Extract the [x, y] coordinate from the center of the cell holding the provided text.  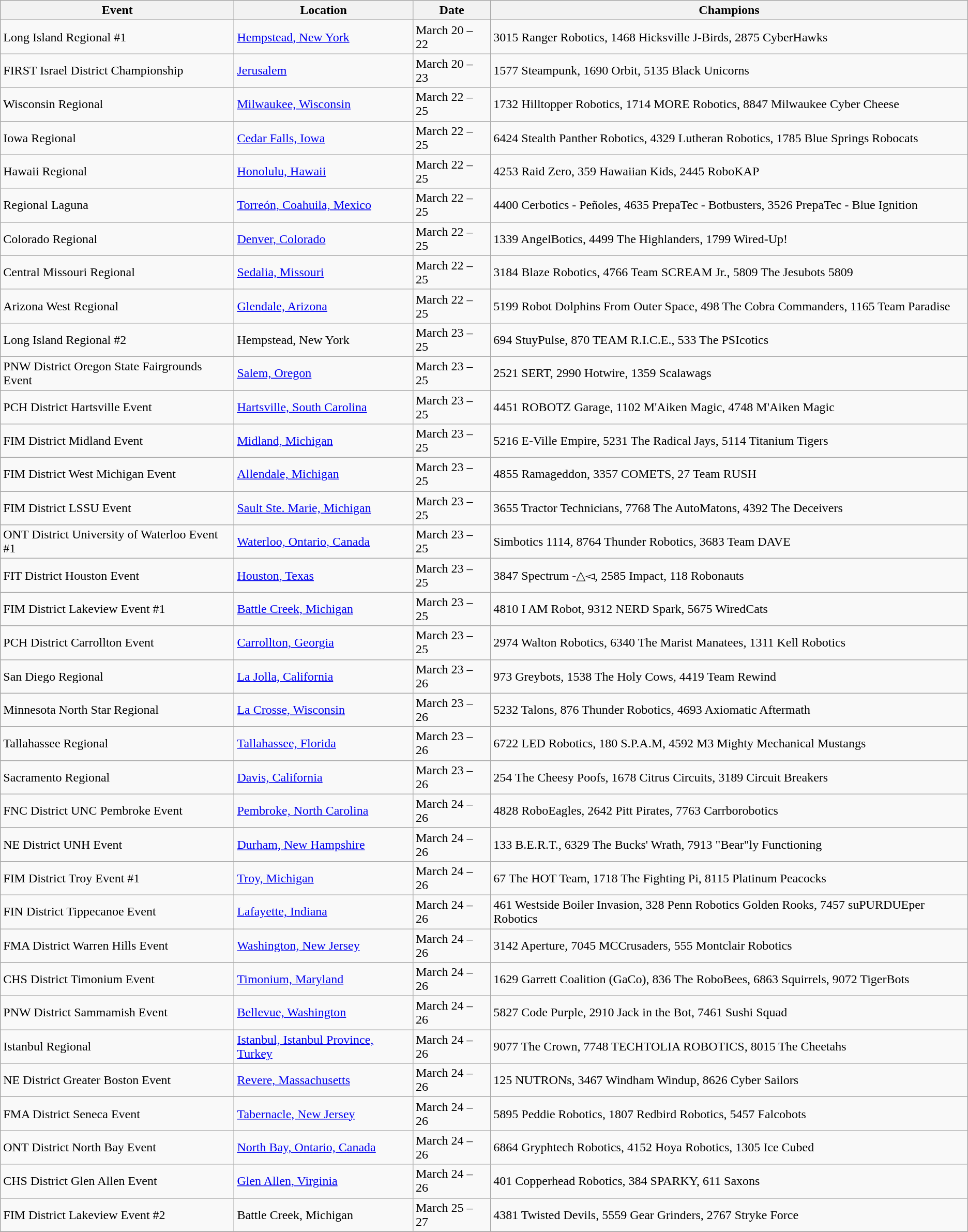
Pembroke, North Carolina [324, 811]
PCH District Carrollton Event [117, 642]
FIM District Troy Event #1 [117, 878]
PNW District Oregon State Fairgrounds Event [117, 373]
Bellevue, Washington [324, 1013]
Location [324, 10]
FNC District UNC Pembroke Event [117, 811]
1577 Steampunk, 1690 Orbit, 5135 Black Unicorns [729, 70]
Date [451, 10]
March 20 – 23 [451, 70]
973 Greybots, 1538 The Holy Cows, 4419 Team Rewind [729, 677]
Arizona West Regional [117, 306]
Tallahassee, Florida [324, 744]
San Diego Regional [117, 677]
3184 Blaze Robotics, 4766 Team SCREAM Jr., 5809 The Jesubots 5809 [729, 272]
Sedalia, Missouri [324, 272]
Long Island Regional #2 [117, 339]
Houston, Texas [324, 575]
9077 The Crown, 7748 TECHTOLIA ROBOTICS, 8015 The Cheetahs [729, 1047]
Hawaii Regional [117, 172]
La Crosse, Wisconsin [324, 710]
5895 Peddie Robotics, 1807 Redbird Robotics, 5457 Falcobots [729, 1114]
FIM District LSSU Event [117, 508]
PCH District Hartsville Event [117, 407]
FIM District Lakeview Event #2 [117, 1214]
Hartsville, South Carolina [324, 407]
67 The HOT Team, 1718 The Fighting Pi, 8115 Platinum Peacocks [729, 878]
Long Island Regional #1 [117, 37]
FIN District Tippecanoe Event [117, 911]
254 The Cheesy Poofs, 1678 Citrus Circuits, 3189 Circuit Breakers [729, 777]
Cedar Falls, Iowa [324, 138]
NE District UNH Event [117, 844]
125 NUTRONs, 3467 Windham Windup, 8626 Cyber Sailors [729, 1080]
Istanbul Regional [117, 1047]
5199 Robot Dolphins From Outer Space, 498 The Cobra Commanders, 1165 Team Paradise [729, 306]
Carrollton, Georgia [324, 642]
Central Missouri Regional [117, 272]
Denver, Colorado [324, 239]
Waterloo, Ontario, Canada [324, 542]
Honolulu, Hawaii [324, 172]
March 25 – 27 [451, 1214]
Sacramento Regional [117, 777]
Washington, New Jersey [324, 945]
NE District Greater Boston Event [117, 1080]
4451 ROBOTZ Garage, 1102 M'Aiken Magic, 4748 M'Aiken Magic [729, 407]
3142 Aperture, 7045 MCCrusaders, 555 Montclair Robotics [729, 945]
4828 RoboEagles, 2642 Pitt Pirates, 7763 Carrborobotics [729, 811]
Davis, California [324, 777]
694 StuyPulse, 870 TEAM R.I.C.E., 533 The PSIcotics [729, 339]
FIM District Lakeview Event #1 [117, 609]
Event [117, 10]
4400 Cerbotics - Peñoles, 4635 PrepaTec - Botbusters, 3526 PrepaTec - Blue Ignition [729, 205]
6864 Gryphtech Robotics, 4152 Hoya Robotics, 1305 Ice Cubed [729, 1147]
PNW District Sammamish Event [117, 1013]
Regional Laguna [117, 205]
Salem, Oregon [324, 373]
Colorado Regional [117, 239]
Midland, Michigan [324, 441]
4855 Ramageddon, 3357 COMETS, 27 Team RUSH [729, 475]
FIT District Houston Event [117, 575]
FMA District Warren Hills Event [117, 945]
Champions [729, 10]
CHS District Timonium Event [117, 980]
133 B.E.R.T., 6329 The Bucks' Wrath, 7913 "Bear"ly Functioning [729, 844]
Revere, Massachusetts [324, 1080]
Jerusalem [324, 70]
Tallahassee Regional [117, 744]
FIRST Israel District Championship [117, 70]
6722 LED Robotics, 180 S.P.A.M, 4592 M3 Mighty Mechanical Mustangs [729, 744]
Glen Allen, Virginia [324, 1181]
6424 Stealth Panther Robotics, 4329 Lutheran Robotics, 1785 Blue Springs Robocats [729, 138]
1732 Hilltopper Robotics, 1714 MORE Robotics, 8847 Milwaukee Cyber Cheese [729, 104]
Durham, New Hampshire [324, 844]
5216 E-Ville Empire, 5231 The Radical Jays, 5114 Titanium Tigers [729, 441]
5827 Code Purple, 2910 Jack in the Bot, 7461 Sushi Squad [729, 1013]
2521 SERT, 2990 Hotwire, 1359 Scalawags [729, 373]
ONT District North Bay Event [117, 1147]
2974 Walton Robotics, 6340 The Marist Manatees, 1311 Kell Robotics [729, 642]
Glendale, Arizona [324, 306]
Wisconsin Regional [117, 104]
March 20 – 22 [451, 37]
Minnesota North Star Regional [117, 710]
Timonium, Maryland [324, 980]
Allendale, Michigan [324, 475]
ONT District University of Waterloo Event #1 [117, 542]
Lafayette, Indiana [324, 911]
La Jolla, California [324, 677]
FMA District Seneca Event [117, 1114]
Sault Ste. Marie, Michigan [324, 508]
Tabernacle, New Jersey [324, 1114]
1339 AngelBotics, 4499 The Highlanders, 1799 Wired-Up! [729, 239]
FIM District Midland Event [117, 441]
Milwaukee, Wisconsin [324, 104]
Iowa Regional [117, 138]
Troy, Michigan [324, 878]
3655 Tractor Technicians, 7768 The AutoMatons, 4392 The Deceivers [729, 508]
FIM District West Michigan Event [117, 475]
North Bay, Ontario, Canada [324, 1147]
4810 I AM Robot, 9312 NERD Spark, 5675 WiredCats [729, 609]
4253 Raid Zero, 359 Hawaiian Kids, 2445 RoboKAP [729, 172]
Torreón, Coahuila, Mexico [324, 205]
Istanbul, Istanbul Province, Turkey [324, 1047]
CHS District Glen Allen Event [117, 1181]
Simbotics 1114, 8764 Thunder Robotics, 3683 Team DAVE [729, 542]
401 Copperhead Robotics, 384 SPARKY, 611 Saxons [729, 1181]
3015 Ranger Robotics, 1468 Hicksville J-Birds, 2875 CyberHawks [729, 37]
461 Westside Boiler Invasion, 328 Penn Robotics Golden Rooks, 7457 suPURDUEper Robotics [729, 911]
5232 Talons, 876 Thunder Robotics, 4693 Axiomatic Aftermath [729, 710]
3847 Spectrum -△◅, 2585 Impact, 118 Robonauts [729, 575]
1629 Garrett Coalition (GaCo), 836 The RoboBees, 6863 Squirrels, 9072 TigerBots [729, 980]
4381 Twisted Devils, 5559 Gear Grinders, 2767 Stryke Force [729, 1214]
